Find where the given text appears and provide that cell's center as (X, Y) coordinate. 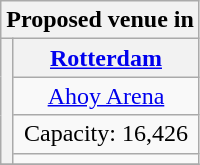
Rotterdam (106, 58)
Capacity: 16,426 (106, 134)
Ahoy Arena (106, 96)
Proposed venue in (100, 20)
